Return the (x, y) coordinate for the center point of the cell that contains the specified text.  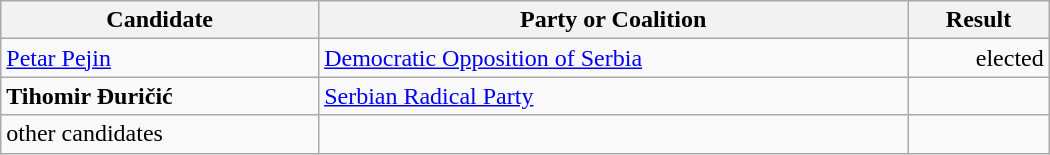
other candidates (160, 134)
Party or Coalition (614, 20)
Candidate (160, 20)
Serbian Radical Party (614, 96)
Petar Pejin (160, 58)
elected (979, 58)
Result (979, 20)
Tihomir Đuričić (160, 96)
Democratic Opposition of Serbia (614, 58)
